Detect which cell encompasses the target text, then output its (x, y) center coordinate. 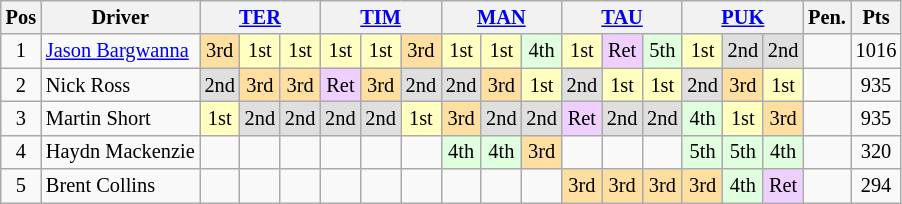
TAU (622, 17)
4 (21, 152)
Pen. (827, 17)
Martin Short (120, 118)
Driver (120, 17)
320 (876, 152)
TIM (380, 17)
Brent Collins (120, 186)
Nick Ross (120, 85)
5 (21, 186)
294 (876, 186)
TER (260, 17)
Jason Bargwanna (120, 51)
PUK (742, 17)
Pts (876, 17)
1 (21, 51)
MAN (502, 17)
Haydn Mackenzie (120, 152)
1016 (876, 51)
3 (21, 118)
Pos (21, 17)
2 (21, 85)
